Return the [x, y] coordinate for the center point of the cell that contains the specified text.  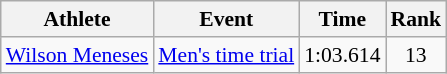
Men's time trial [226, 55]
Athlete [78, 19]
Rank [416, 19]
Event [226, 19]
Time [342, 19]
Wilson Meneses [78, 55]
13 [416, 55]
1:03.614 [342, 55]
